Pinpoint the cell where the given text exists, returning its (x, y) midpoint coordinate. 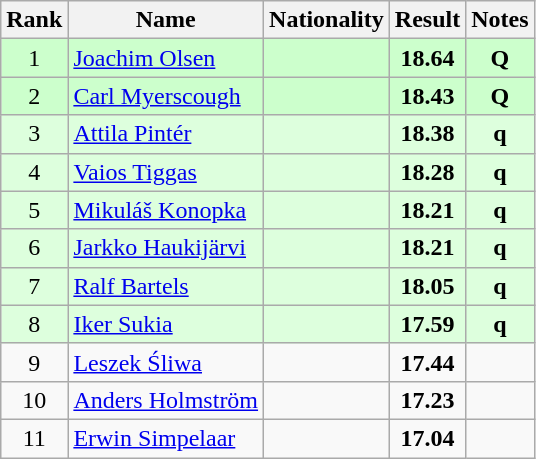
17.23 (427, 400)
Leszek Śliwa (166, 362)
Attila Pintér (166, 134)
Jarkko Haukijärvi (166, 248)
Vaios Tiggas (166, 172)
Joachim Olsen (166, 58)
Erwin Simpelaar (166, 438)
17.04 (427, 438)
7 (34, 286)
1 (34, 58)
Notes (500, 20)
Name (166, 20)
3 (34, 134)
Mikuláš Konopka (166, 210)
Ralf Bartels (166, 286)
10 (34, 400)
8 (34, 324)
5 (34, 210)
6 (34, 248)
Anders Holmström (166, 400)
Nationality (327, 20)
Result (427, 20)
17.59 (427, 324)
11 (34, 438)
18.05 (427, 286)
17.44 (427, 362)
Carl Myerscough (166, 96)
2 (34, 96)
Rank (34, 20)
18.38 (427, 134)
18.43 (427, 96)
9 (34, 362)
4 (34, 172)
18.28 (427, 172)
Iker Sukia (166, 324)
18.64 (427, 58)
